Capture the cell that displays the provided text and extract its [X, Y] central coordinate. 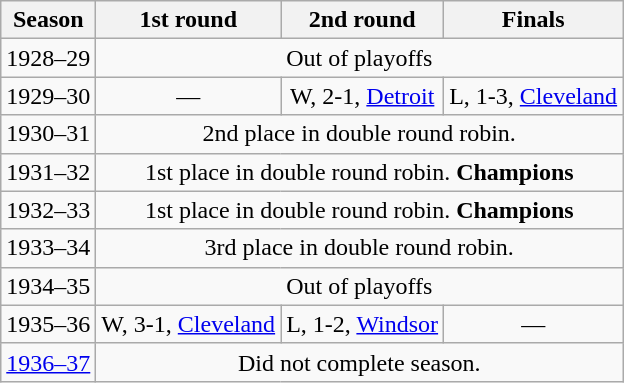
1932–33 [48, 210]
3rd place in double round robin. [360, 248]
W, 2-1, Detroit [362, 96]
W, 3-1, Cleveland [188, 324]
1934–35 [48, 286]
1930–31 [48, 134]
2nd round [362, 20]
Did not complete season. [360, 362]
1st round [188, 20]
L, 1-2, Windsor [362, 324]
1929–30 [48, 96]
1936–37 [48, 362]
1935–36 [48, 324]
Finals [534, 20]
L, 1-3, Cleveland [534, 96]
1933–34 [48, 248]
1931–32 [48, 172]
Season [48, 20]
1928–29 [48, 58]
2nd place in double round robin. [360, 134]
